From the cell containing the given text, extract its center point as (X, Y) coordinate. 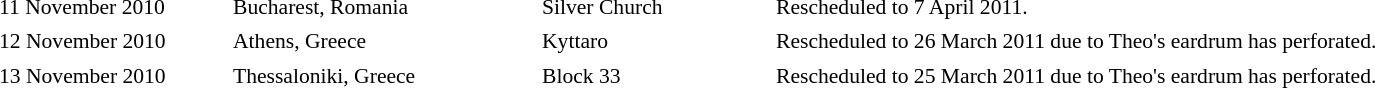
Kyttaro (654, 42)
Athens, Greece (383, 42)
